Provide the [x, y] coordinate of the cell's center where the given text is located.  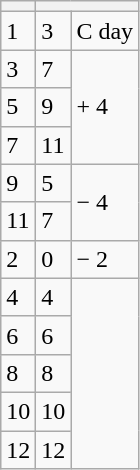
+ 4 [105, 107]
− 2 [105, 259]
2 [18, 259]
1 [18, 31]
C day [105, 31]
− 4 [105, 202]
0 [54, 259]
